Capture the cell that displays the provided text and extract its [x, y] central coordinate. 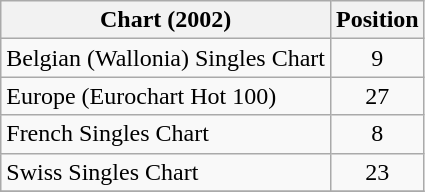
23 [377, 172]
Belgian (Wallonia) Singles Chart [166, 58]
French Singles Chart [166, 134]
Position [377, 20]
8 [377, 134]
9 [377, 58]
Swiss Singles Chart [166, 172]
Europe (Eurochart Hot 100) [166, 96]
27 [377, 96]
Chart (2002) [166, 20]
